Determine the [x, y] coordinate at the center of the cell enclosing the given text.  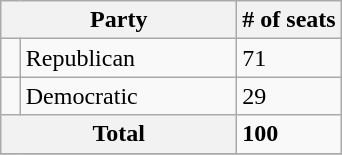
Party [119, 20]
Democratic [128, 96]
71 [289, 58]
Total [119, 134]
29 [289, 96]
Republican [128, 58]
100 [289, 134]
# of seats [289, 20]
